Extract the [X, Y] coordinate from the center of the cell holding the provided text.  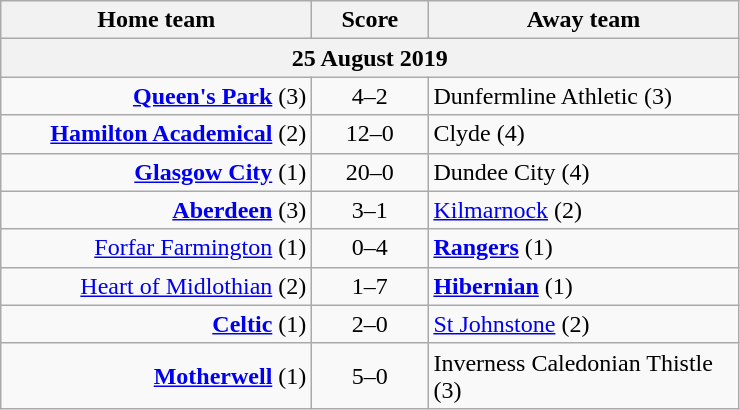
1–7 [370, 286]
Heart of Midlothian (2) [156, 286]
Glasgow City (1) [156, 172]
0–4 [370, 248]
4–2 [370, 96]
Rangers (1) [584, 248]
Aberdeen (3) [156, 210]
Celtic (1) [156, 324]
25 August 2019 [370, 58]
3–1 [370, 210]
Hibernian (1) [584, 286]
Away team [584, 20]
20–0 [370, 172]
Hamilton Academical (2) [156, 134]
5–0 [370, 376]
Clyde (4) [584, 134]
Score [370, 20]
Inverness Caledonian Thistle (3) [584, 376]
Forfar Farmington (1) [156, 248]
12–0 [370, 134]
St Johnstone (2) [584, 324]
Dunfermline Athletic (3) [584, 96]
Home team [156, 20]
Kilmarnock (2) [584, 210]
Motherwell (1) [156, 376]
Dundee City (4) [584, 172]
Queen's Park (3) [156, 96]
2–0 [370, 324]
